From the cell containing the given text, extract its center point as (X, Y) coordinate. 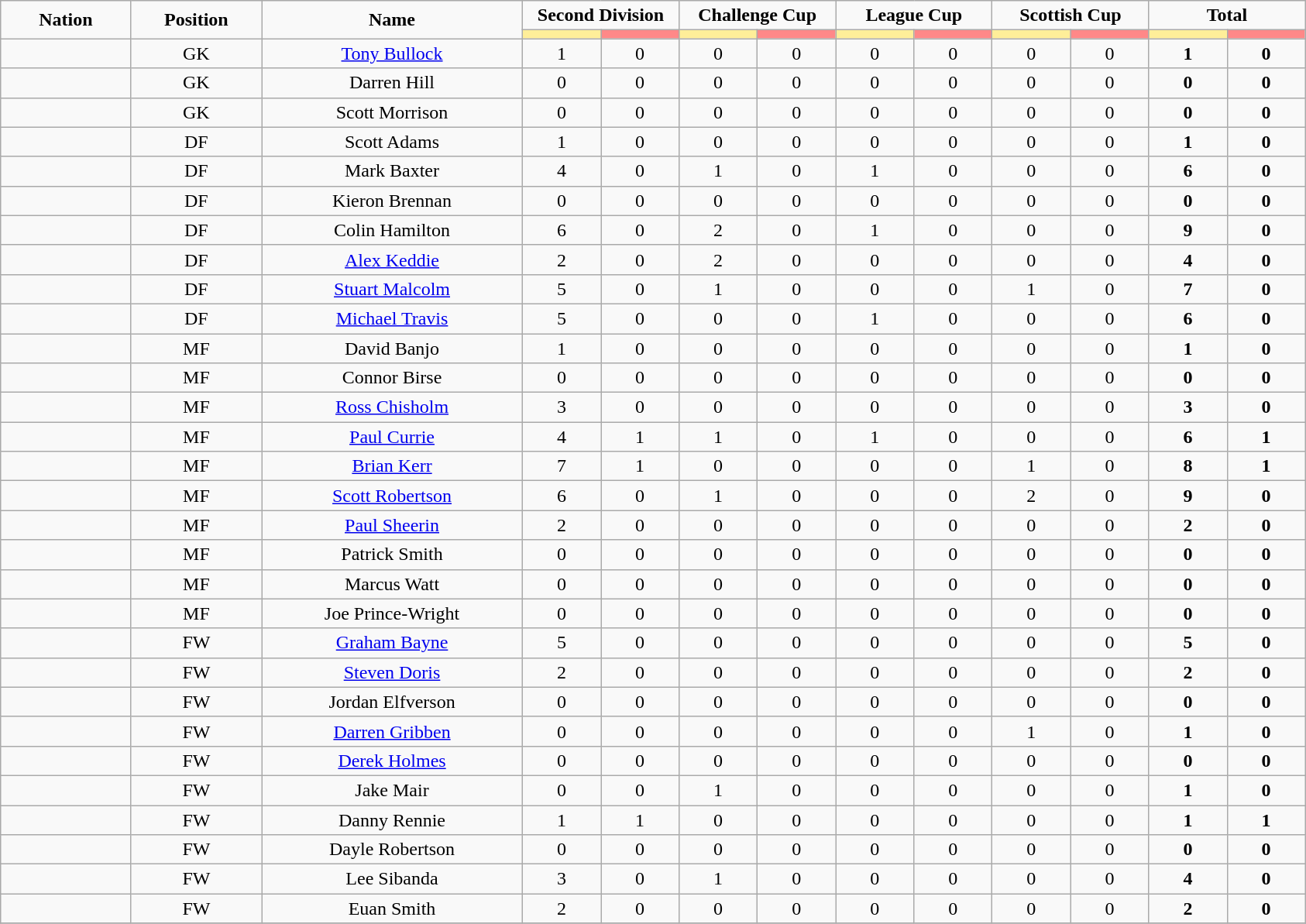
Total (1227, 15)
Ross Chisholm (392, 407)
Marcus Watt (392, 584)
Danny Rennie (392, 820)
Scott Adams (392, 142)
Darren Gribben (392, 731)
Graham Bayne (392, 643)
Paul Sheerin (392, 525)
Scott Robertson (392, 496)
Steven Doris (392, 672)
Jordan Elfverson (392, 702)
Michael Travis (392, 318)
Dayle Robertson (392, 850)
8 (1188, 466)
Lee Sibanda (392, 879)
Tony Bullock (392, 53)
Derek Holmes (392, 761)
Connor Birse (392, 378)
David Banjo (392, 348)
Alex Keddie (392, 259)
Paul Currie (392, 437)
Scottish Cup (1071, 15)
Position (196, 20)
Mark Baxter (392, 171)
Name (392, 20)
League Cup (914, 15)
Scott Morrison (392, 112)
Joe Prince-Wright (392, 613)
Nation (66, 20)
Patrick Smith (392, 555)
Challenge Cup (758, 15)
Second Division (600, 15)
Euan Smith (392, 909)
Darren Hill (392, 83)
Kieron Brennan (392, 201)
Brian Kerr (392, 466)
Colin Hamilton (392, 230)
Stuart Malcolm (392, 289)
Jake Mair (392, 790)
